Extract the [X, Y] coordinate from the center of the cell holding the provided text.  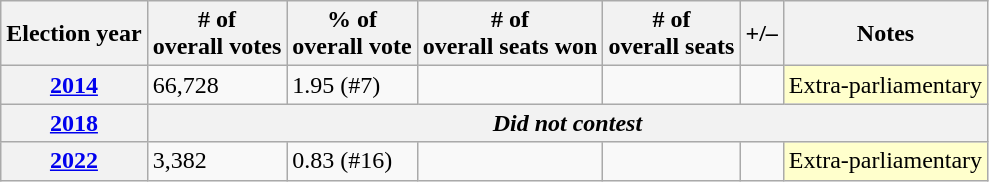
+/– [762, 34]
% ofoverall vote [352, 34]
2018 [74, 123]
3,382 [217, 161]
Notes [885, 34]
2014 [74, 85]
2022 [74, 161]
Election year [74, 34]
1.95 (#7) [352, 85]
# ofoverall seats won [510, 34]
0.83 (#16) [352, 161]
# ofoverall seats [672, 34]
66,728 [217, 85]
# ofoverall votes [217, 34]
Did not contest [568, 123]
